Pinpoint the cell where the given text exists, returning its [X, Y] midpoint coordinate. 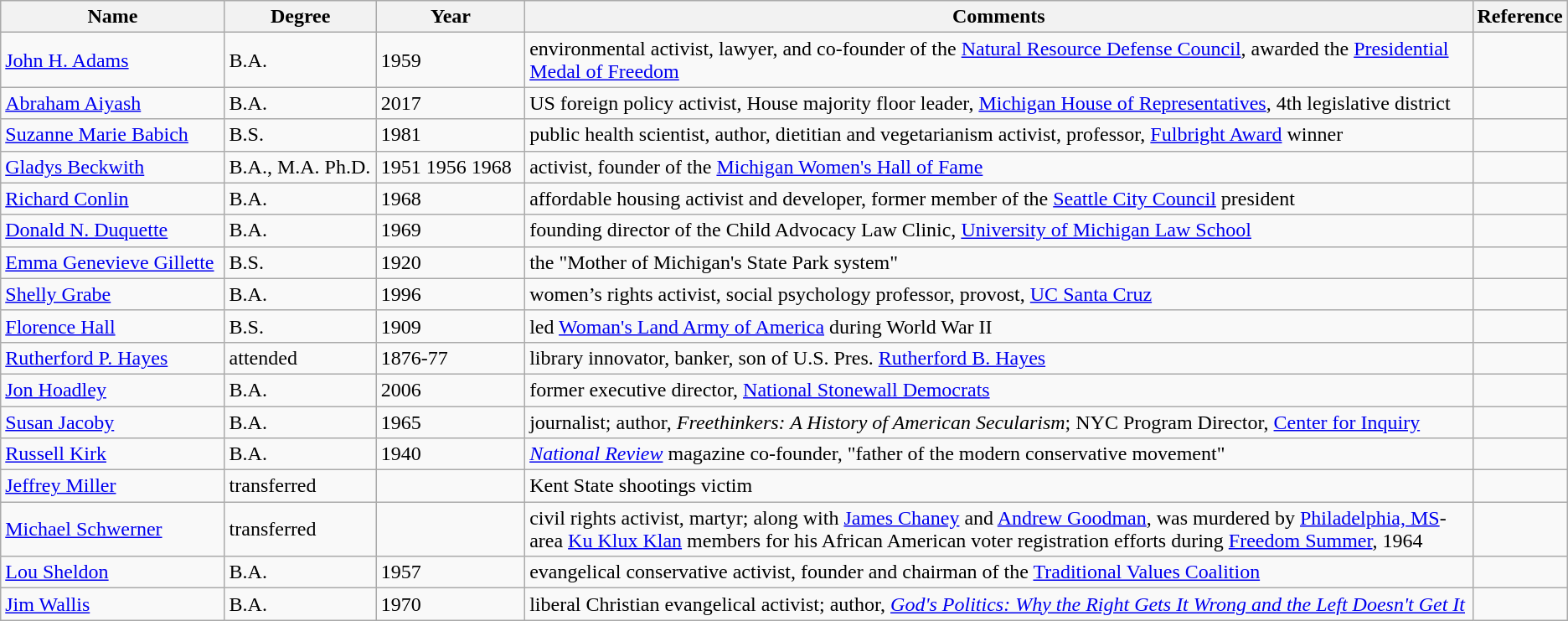
1959 [451, 60]
library innovator, banker, son of U.S. Pres. Rutherford B. Hayes [998, 358]
Comments [998, 17]
activist, founder of the Michigan Women's Hall of Fame [998, 167]
Emma Genevieve Gillette [112, 262]
2017 [451, 103]
journalist; author, Freethinkers: A History of American Secularism; NYC Program Director, Center for Inquiry [998, 422]
the "Mother of Michigan's State Park system" [998, 262]
liberal Christian evangelical activist; author, God's Politics: Why the Right Gets It Wrong and the Left Doesn't Get It [998, 604]
National Review magazine co-founder, "father of the modern conservative movement" [998, 454]
1940 [451, 454]
Russell Kirk [112, 454]
1920 [451, 262]
Suzanne Marie Babich [112, 135]
Jon Hoadley [112, 390]
Lou Sheldon [112, 572]
1965 [451, 422]
women’s rights activist, social psychology professor, provost, UC Santa Cruz [998, 294]
Florence Hall [112, 326]
Rutherford P. Hayes [112, 358]
Michael Schwerner [112, 530]
1957 [451, 572]
Reference [1519, 17]
1968 [451, 199]
Degree [300, 17]
1951 1956 1968 [451, 167]
Kent State shootings victim [998, 486]
former executive director, National Stonewall Democrats [998, 390]
Jim Wallis [112, 604]
2006 [451, 390]
1909 [451, 326]
public health scientist, author, dietitian and vegetarianism activist, professor, Fulbright Award winner [998, 135]
1981 [451, 135]
Gladys Beckwith [112, 167]
John H. Adams [112, 60]
Susan Jacoby [112, 422]
Richard Conlin [112, 199]
evangelical conservative activist, founder and chairman of the Traditional Values Coalition [998, 572]
1970 [451, 604]
Donald N. Duquette [112, 230]
led Woman's Land Army of America during World War II [998, 326]
Year [451, 17]
Jeffrey Miller [112, 486]
1996 [451, 294]
B.A., M.A. Ph.D. [300, 167]
US foreign policy activist, House majority floor leader, Michigan House of Representatives, 4th legislative district [998, 103]
founding director of the Child Advocacy Law Clinic, University of Michigan Law School [998, 230]
affordable housing activist and developer, former member of the Seattle City Council president [998, 199]
environmental activist, lawyer, and co-founder of the Natural Resource Defense Council, awarded the Presidential Medal of Freedom [998, 60]
1876-77 [451, 358]
1969 [451, 230]
Name [112, 17]
attended [300, 358]
Abraham Aiyash [112, 103]
Shelly Grabe [112, 294]
